Output the (X, Y) coordinate of the center of the cell containing the given text.  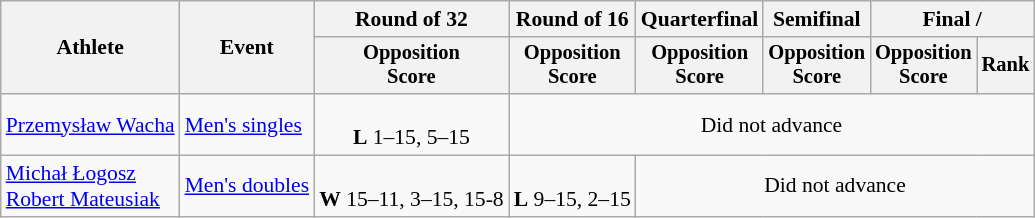
Round of 32 (412, 19)
Round of 16 (572, 19)
Men's singles (248, 124)
L 1–15, 5–15 (412, 124)
Final / (952, 19)
L 9–15, 2–15 (572, 186)
Rank (1006, 66)
Men's doubles (248, 186)
Quarterfinal (700, 19)
Event (248, 48)
W 15–11, 3–15, 15-8 (412, 186)
Przemysław Wacha (90, 124)
Michał ŁogoszRobert Mateusiak (90, 186)
Athlete (90, 48)
Semifinal (816, 19)
